Identify which cell holds the provided text, then report its (X, Y) central coordinate. 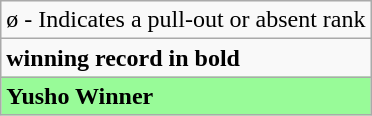
ø - Indicates a pull-out or absent rank (186, 20)
Yusho Winner (186, 96)
winning record in bold (186, 58)
